Output the [x, y] coordinate of the center of the cell containing the given text.  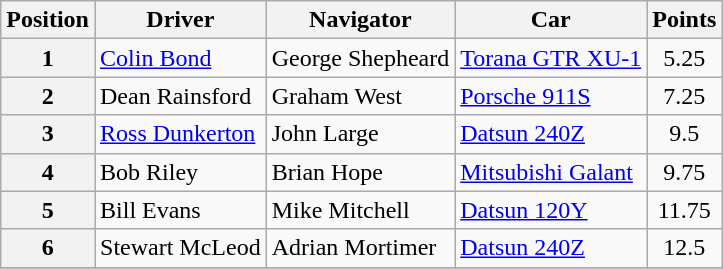
Graham West [360, 96]
3 [48, 134]
11.75 [684, 210]
9.5 [684, 134]
Brian Hope [360, 172]
Driver [180, 20]
Dean Rainsford [180, 96]
Ross Dunkerton [180, 134]
Porsche 911S [551, 96]
Colin Bond [180, 58]
5 [48, 210]
Bill Evans [180, 210]
Bob Riley [180, 172]
9.75 [684, 172]
Navigator [360, 20]
Torana GTR XU-1 [551, 58]
5.25 [684, 58]
7.25 [684, 96]
Car [551, 20]
Mike Mitchell [360, 210]
12.5 [684, 248]
George Shepheard [360, 58]
Mitsubishi Galant [551, 172]
Adrian Mortimer [360, 248]
Position [48, 20]
1 [48, 58]
6 [48, 248]
Points [684, 20]
Stewart McLeod [180, 248]
4 [48, 172]
John Large [360, 134]
Datsun 120Y [551, 210]
2 [48, 96]
